Search for the cell housing the specified text and yield its [X, Y] center coordinate. 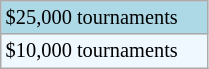
$10,000 tournaments [104, 51]
$25,000 tournaments [104, 17]
